Return [X, Y] of the center of cell containing provided text 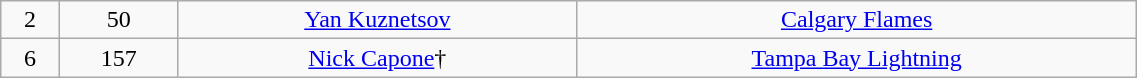
6 [30, 58]
Nick Capone† [377, 58]
157 [118, 58]
50 [118, 20]
Yan Kuznetsov [377, 20]
Tampa Bay Lightning [856, 58]
2 [30, 20]
Calgary Flames [856, 20]
